Determine the (x, y) coordinate at the center of the cell enclosing the given text.  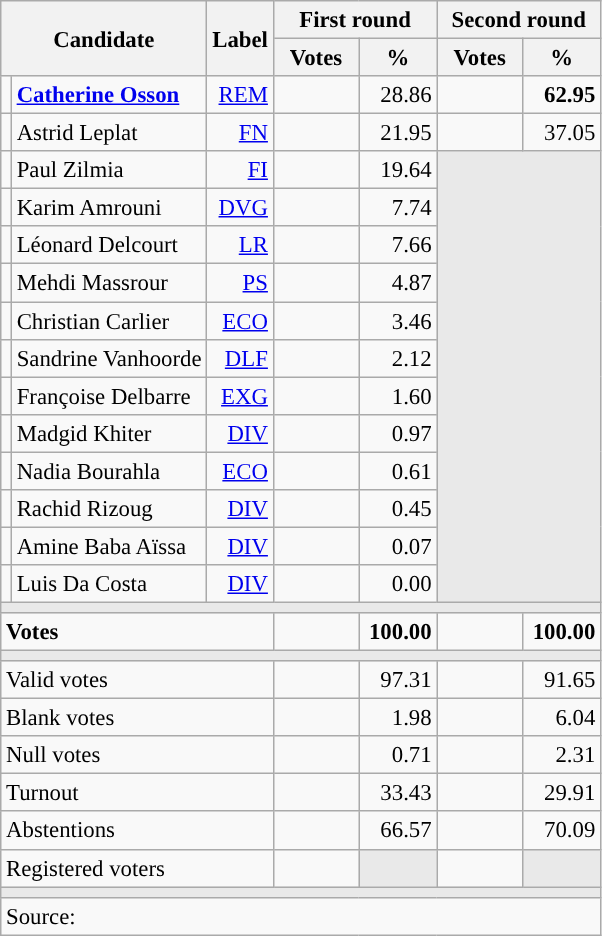
0.45 (398, 509)
0.61 (398, 471)
Second round (519, 20)
Madgid Khiter (109, 433)
Candidate (104, 38)
Sandrine Vanhoorde (109, 358)
Léonard Delcourt (109, 245)
2.12 (398, 358)
Luis Da Costa (109, 584)
70.09 (561, 831)
Mehdi Massrour (109, 283)
Françoise Delbarre (109, 396)
Label (240, 38)
First round (355, 20)
3.46 (398, 321)
33.43 (398, 793)
97.31 (398, 680)
DVG (240, 208)
Source: (301, 916)
Karim Amrouni (109, 208)
Abstentions (137, 831)
Blank votes (137, 718)
62.95 (561, 95)
EXG (240, 396)
Astrid Leplat (109, 133)
4.87 (398, 283)
FN (240, 133)
7.66 (398, 245)
0.07 (398, 546)
REM (240, 95)
0.00 (398, 584)
37.05 (561, 133)
FI (240, 170)
28.86 (398, 95)
91.65 (561, 680)
29.91 (561, 793)
66.57 (398, 831)
1.98 (398, 718)
PS (240, 283)
LR (240, 245)
Amine Baba Aïssa (109, 546)
Catherine Osson (109, 95)
DLF (240, 358)
Nadia Bourahla (109, 471)
6.04 (561, 718)
Valid votes (137, 680)
0.71 (398, 755)
Registered voters (137, 868)
1.60 (398, 396)
19.64 (398, 170)
0.97 (398, 433)
Rachid Rizoug (109, 509)
Null votes (137, 755)
21.95 (398, 133)
Paul Zilmia (109, 170)
2.31 (561, 755)
Turnout (137, 793)
7.74 (398, 208)
Christian Carlier (109, 321)
